Provide the [x, y] coordinate of the cell's center where the given text is located.  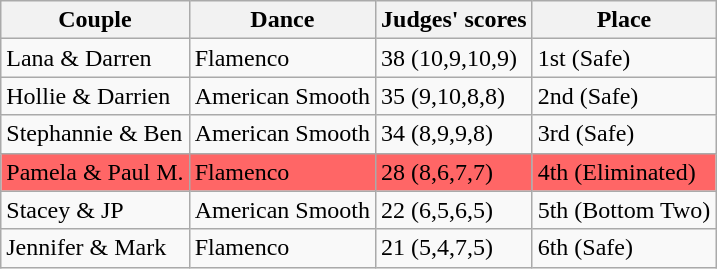
34 (8,9,9,8) [454, 134]
1st (Safe) [624, 58]
Stacey & JP [95, 210]
Stephannie & Ben [95, 134]
35 (9,10,8,8) [454, 96]
3rd (Safe) [624, 134]
Couple [95, 20]
2nd (Safe) [624, 96]
Hollie & Darrien [95, 96]
Lana & Darren [95, 58]
Judges' scores [454, 20]
Dance [282, 20]
4th (Eliminated) [624, 172]
6th (Safe) [624, 248]
28 (8,6,7,7) [454, 172]
Jennifer & Mark [95, 248]
22 (6,5,6,5) [454, 210]
5th (Bottom Two) [624, 210]
Pamela & Paul M. [95, 172]
Place [624, 20]
38 (10,9,10,9) [454, 58]
21 (5,4,7,5) [454, 248]
